Locate the cell with the specified text and output its [X, Y] center coordinate. 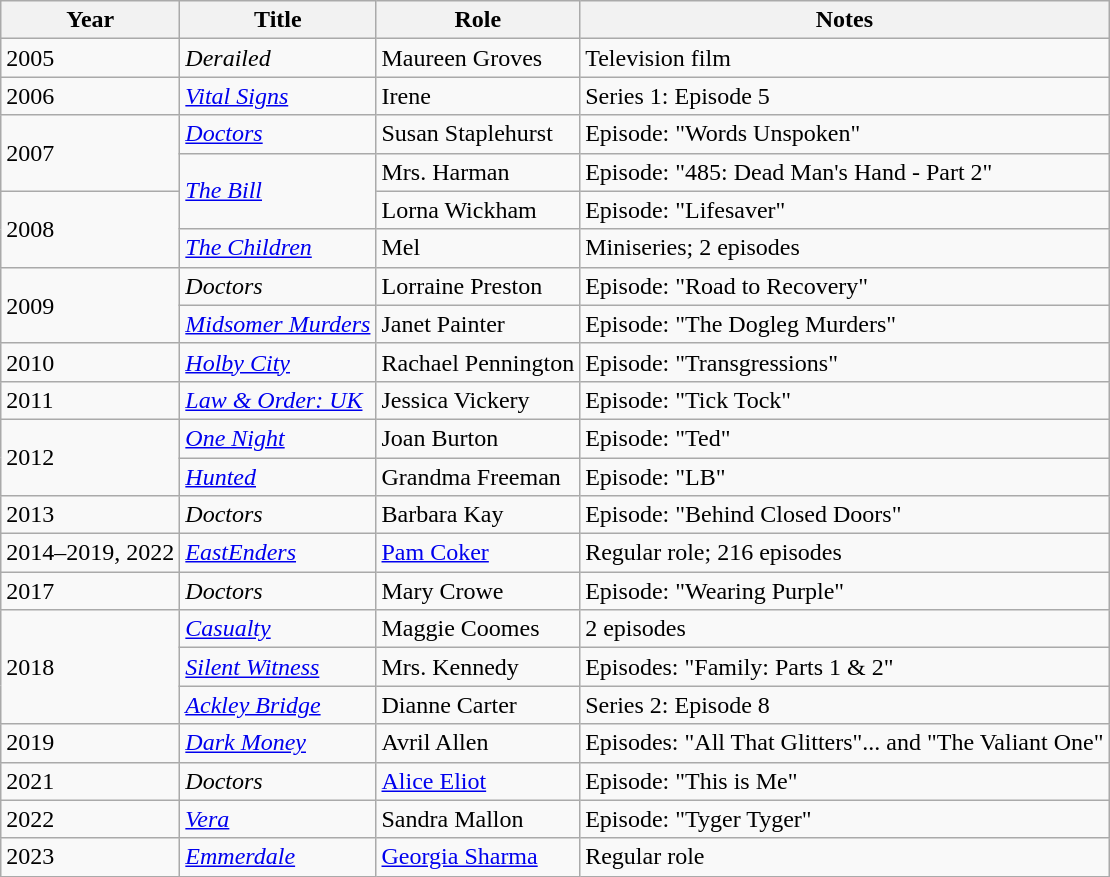
Episode: "Lifesaver" [844, 210]
Lorraine Preston [478, 286]
2014–2019, 2022 [90, 553]
Grandma Freeman [478, 477]
Episode: "Road to Recovery" [844, 286]
Episode: "Behind Closed Doors" [844, 515]
Janet Painter [478, 324]
Irene [478, 96]
Episode: "This is Me" [844, 781]
Susan Staplehurst [478, 134]
Episode: "Transgressions" [844, 362]
Episode: "Ted" [844, 438]
2007 [90, 153]
The Children [278, 248]
Episode: "485: Dead Man's Hand - Part 2" [844, 172]
Midsomer Murders [278, 324]
Episode: "Tyger Tyger" [844, 819]
Episodes: "All That Glitters"... and "The Valiant One" [844, 743]
Episode: "Tick Tock" [844, 400]
Mrs. Kennedy [478, 667]
Maggie Coomes [478, 629]
Casualty [278, 629]
Pam Coker [478, 553]
Role [478, 20]
Hunted [278, 477]
2022 [90, 819]
2019 [90, 743]
Rachael Pennington [478, 362]
The Bill [278, 191]
2008 [90, 229]
Regular role; 216 episodes [844, 553]
Holby City [278, 362]
Series 2: Episode 8 [844, 705]
2 episodes [844, 629]
Regular role [844, 857]
2005 [90, 58]
Alice Eliot [478, 781]
Mary Crowe [478, 591]
Title [278, 20]
Mel [478, 248]
Series 1: Episode 5 [844, 96]
Episodes: "Family: Parts 1 & 2" [844, 667]
Notes [844, 20]
Year [90, 20]
Sandra Mallon [478, 819]
Emmerdale [278, 857]
Mrs. Harman [478, 172]
2012 [90, 457]
2017 [90, 591]
Lorna Wickham [478, 210]
Joan Burton [478, 438]
Maureen Groves [478, 58]
Vital Signs [278, 96]
Episode: "Wearing Purple" [844, 591]
One Night [278, 438]
Television film [844, 58]
Law & Order: UK [278, 400]
Silent Witness [278, 667]
2006 [90, 96]
Derailed [278, 58]
2021 [90, 781]
Episode: "Words Unspoken" [844, 134]
Jessica Vickery [478, 400]
2009 [90, 305]
Miniseries; 2 episodes [844, 248]
2011 [90, 400]
EastEnders [278, 553]
Ackley Bridge [278, 705]
Vera [278, 819]
2023 [90, 857]
2018 [90, 667]
Georgia Sharma [478, 857]
Dianne Carter [478, 705]
Episode: "The Dogleg Murders" [844, 324]
Avril Allen [478, 743]
2010 [90, 362]
Dark Money [278, 743]
2013 [90, 515]
Episode: "LB" [844, 477]
Barbara Kay [478, 515]
